Find where the given text appears and provide that cell's center as [X, Y] coordinate. 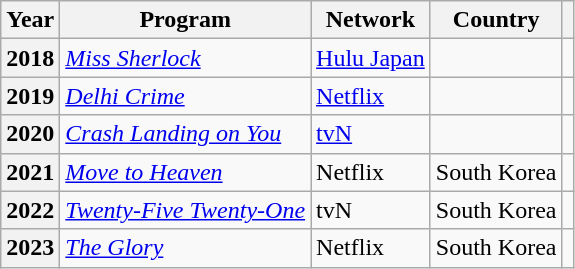
Twenty-Five Twenty-One [186, 210]
Year [30, 20]
Move to Heaven [186, 172]
2021 [30, 172]
Hulu Japan [371, 58]
Program [186, 20]
Network [371, 20]
2019 [30, 96]
2022 [30, 210]
2020 [30, 134]
Country [496, 20]
Crash Landing on You [186, 134]
Delhi Crime [186, 96]
2018 [30, 58]
2023 [30, 248]
Miss Sherlock [186, 58]
The Glory [186, 248]
